Find where the given text appears and provide that cell's center as (X, Y) coordinate. 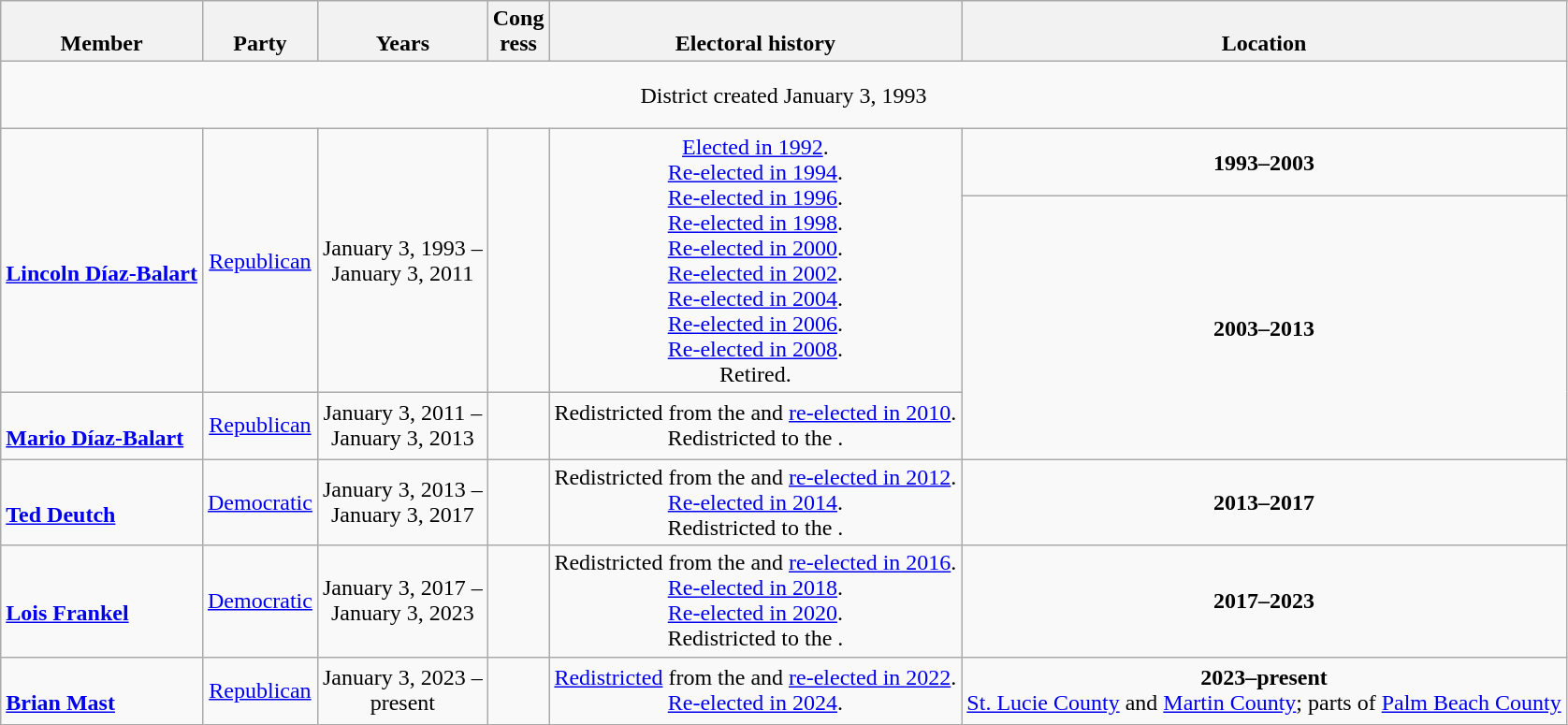
Redistricted from the and re-elected in 2016.Re-elected in 2018.Re-elected in 2020.Redistricted to the . (756, 601)
2023–presentSt. Lucie County and Martin County; parts of Palm Beach County (1264, 690)
2013–2017 (1264, 502)
January 3, 2023 –present (402, 690)
1993–2003 (1264, 163)
Years (402, 32)
Ted Deutch (102, 502)
Member (102, 32)
Congress (518, 32)
Brian Mast (102, 690)
January 3, 2017 –January 3, 2023 (402, 601)
Electoral history (756, 32)
2017–2023 (1264, 601)
Redistricted from the and re-elected in 2012.Re-elected in 2014.Redistricted to the . (756, 502)
Redistricted from the and re-elected in 2010.Redistricted to the . (756, 426)
Redistricted from the and re-elected in 2022.Re-elected in 2024. (756, 690)
Lincoln Díaz-Balart (102, 260)
Party (260, 32)
District created January 3, 1993 (784, 95)
January 3, 2011 –January 3, 2013 (402, 426)
January 3, 2013 –January 3, 2017 (402, 502)
Mario Díaz-Balart (102, 426)
Lois Frankel (102, 601)
2003–2013 (1264, 327)
January 3, 1993 –January 3, 2011 (402, 260)
Location (1264, 32)
